Find where the given text appears and provide that cell's center as (x, y) coordinate. 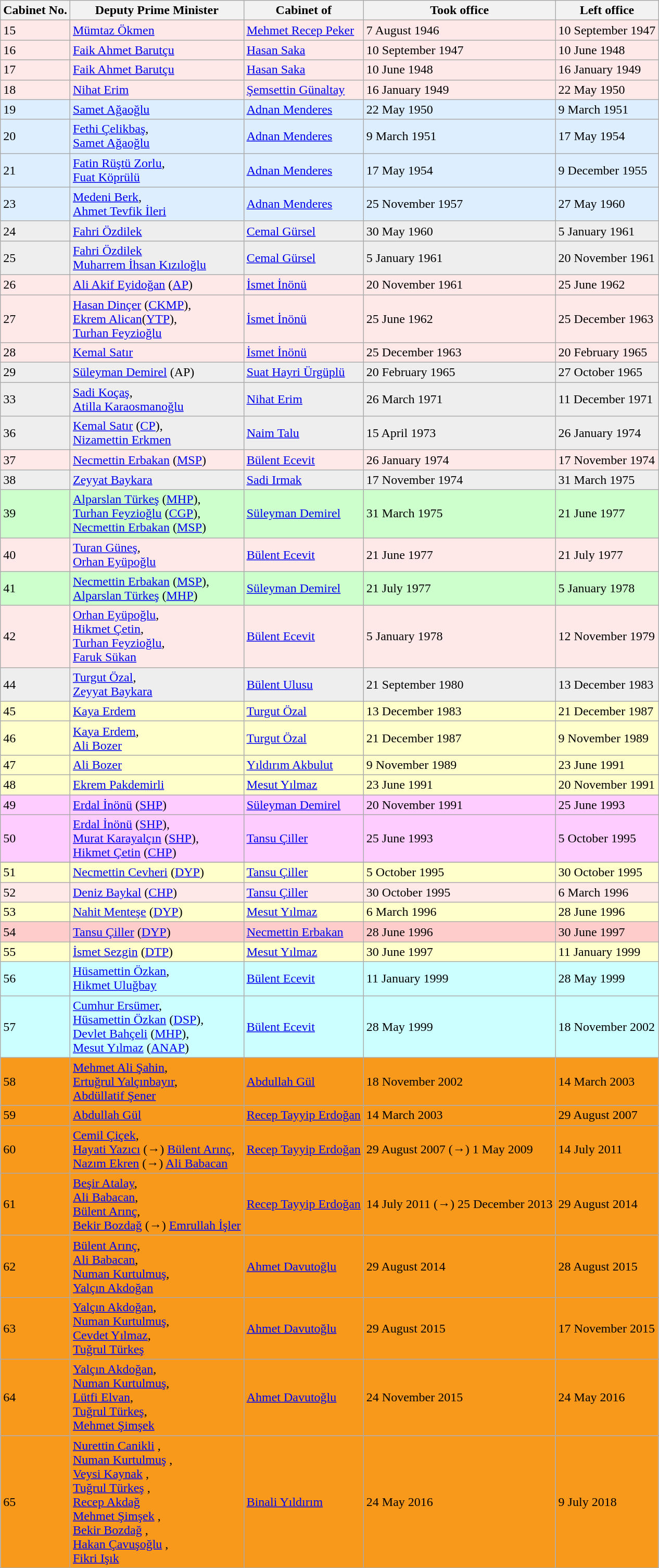
Mehmet Ali Şahin,Ertuğrul Yalçınbayır,Abdüllatif Şener (157, 1081)
Yalçın Akdoğan,Numan Kurtulmuş,Lütfi Elvan,Tuğrul Türkeş,Mehmet Şimşek (157, 1397)
Yıldırım Akbulut (303, 765)
24 (35, 231)
28 (35, 353)
Kemal Satır (CP),Nizamettin Erkmen (157, 433)
55 (35, 952)
29 (35, 372)
Deniz Baykal (CHP) (157, 892)
65 (35, 1502)
Beşir Atalay,Ali Babacan,Bülent Arınç,Bekir Bozdağ (→) Emrullah İşler (157, 1204)
15 (35, 30)
21 (35, 170)
Turgut Özal,Zeyyat Baykara (157, 685)
Kemal Satır (157, 353)
62 (35, 1266)
63 (35, 1328)
25 November 1957 (459, 204)
24 November 2015 (459, 1397)
61 (35, 1204)
Left office (607, 10)
38 (35, 480)
Ali Bozer (157, 765)
Tansu Çiller (DYP) (157, 932)
Turan Güneş,Orhan Eyüpoğlu (157, 554)
Took office (459, 10)
Mümtaz Ökmen (157, 30)
Cabinet No. (35, 10)
Mehmet Recep Peker (303, 30)
36 (35, 433)
53 (35, 912)
19 (35, 109)
47 (35, 765)
49 (35, 805)
Medeni Berk,Ahmet Tevfik İleri (157, 204)
Deputy Prime Minister (157, 10)
51 (35, 873)
52 (35, 892)
60 (35, 1149)
Nahit Menteşe (DYP) (157, 912)
Naim Talu (303, 433)
57 (35, 1026)
Ekrem Pakdemirli (157, 785)
14 July 2011 (607, 1149)
17 November 2015 (607, 1328)
30 May 1960 (459, 231)
Necmettin Erbakan (303, 932)
33 (35, 399)
Fahri Özdilek (157, 231)
Kaya Erdem (157, 711)
Ali Akif Eyidoğan (AP) (157, 284)
9 July 2018 (607, 1502)
29 August 2015 (459, 1328)
Binali Yıldırım (303, 1502)
Necmettin Erbakan (MSP) (157, 460)
Cabinet of (303, 10)
21 September 1980 (459, 685)
29 August 2007 (→) 1 May 2009 (459, 1149)
27 (35, 319)
25 (35, 257)
Samet Ağaoğlu (157, 109)
Sadi Irmak (303, 480)
Zeyyat Baykara (157, 480)
Necmettin Erbakan (MSP),Alparslan Türkeş (MHP) (157, 589)
64 (35, 1397)
Orhan Eyüpoğlu,Hikmet Çetin,Turhan Feyzioğlu,Faruk Sükan (157, 637)
Süleyman Demirel (AP) (157, 372)
15 April 1973 (459, 433)
Hasan Dinçer (CKMP), Ekrem Alican(YTP), Turhan Feyzioğlu (157, 319)
Sadi Koçaş, Atilla Karaosmanoğlu (157, 399)
46 (35, 738)
40 (35, 554)
Suat Hayri Ürgüplü (303, 372)
27 May 1960 (607, 204)
41 (35, 589)
27 October 1965 (607, 372)
11 December 1971 (607, 399)
7 August 1946 (459, 30)
26 (35, 284)
Yalçın Akdoğan,Numan Kurtulmuş,Cevdet Yılmaz,Tuğrul Türkeş (157, 1328)
26 March 1971 (459, 399)
17 (35, 70)
Bülent Arınç,Ali Babacan,Numan Kurtulmuş,Yalçın Akdoğan (157, 1266)
50 (35, 839)
23 (35, 204)
37 (35, 460)
Fethi Çelikbaş,Samet Ağaoğlu (157, 136)
Cemil Çiçek,Hayati Yazıcı (→) Bülent Arınç,Nazım Ekren (→) Ali Babacan (157, 1149)
Necmettin Cevheri (DYP) (157, 873)
39 (35, 514)
Kaya Erdem,Ali Bozer (157, 738)
Şemsettin Günaltay (303, 90)
14 July 2011 (→) 25 December 2013 (459, 1204)
56 (35, 978)
44 (35, 685)
42 (35, 637)
9 December 1955 (607, 170)
45 (35, 711)
48 (35, 785)
Fahri Özdilek Muharrem İhsan Kızıloğlu (157, 257)
Alparslan Türkeş (MHP),Turhan Feyzioğlu (CGP),Necmettin Erbakan (MSP) (157, 514)
29 August 2007 (607, 1115)
Erdal İnönü (SHP) (157, 805)
12 November 1979 (607, 637)
İsmet Sezgin (DTP) (157, 952)
59 (35, 1115)
Erdal İnönü (SHP),Murat Karayalçın (SHP),Hikmet Çetin (CHP) (157, 839)
18 (35, 90)
28 August 2015 (607, 1266)
Cumhur Ersümer,Hüsamettin Özkan (DSP),Devlet Bahçeli (MHP),Mesut Yılmaz (ANAP) (157, 1026)
Bülent Ulusu (303, 685)
16 (35, 50)
58 (35, 1081)
Hüsamettin Özkan,Hikmet Uluğbay (157, 978)
Nurettin Canikli ,Numan Kurtulmuş ,Veysi Kaynak ,Tuğrul Türkeş ,Recep Akdağ Mehmet Şimşek ,Bekir Bozdağ ,Hakan Çavuşoğlu ,Fikri Işık (157, 1502)
Fatin Rüştü Zorlu,Fuat Köprülü (157, 170)
54 (35, 932)
20 (35, 136)
